Identify which cell holds the provided text, then report its [X, Y] central coordinate. 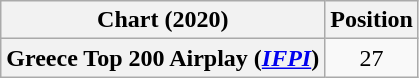
Position [372, 20]
27 [372, 58]
Greece Top 200 Airplay (IFPI) [163, 58]
Chart (2020) [163, 20]
